Return [X, Y] of the center of cell containing provided text 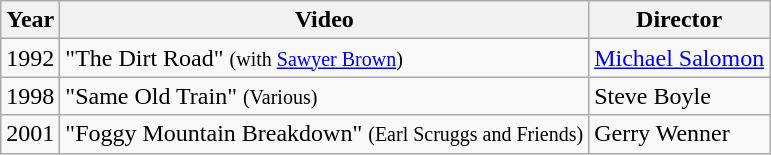
Year [30, 20]
"Same Old Train" (Various) [324, 96]
"The Dirt Road" (with Sawyer Brown) [324, 58]
1992 [30, 58]
Steve Boyle [680, 96]
2001 [30, 134]
Gerry Wenner [680, 134]
"Foggy Mountain Breakdown" (Earl Scruggs and Friends) [324, 134]
1998 [30, 96]
Michael Salomon [680, 58]
Director [680, 20]
Video [324, 20]
